Scan for the cell matching the given text and deliver its [x, y] coordinate at center. 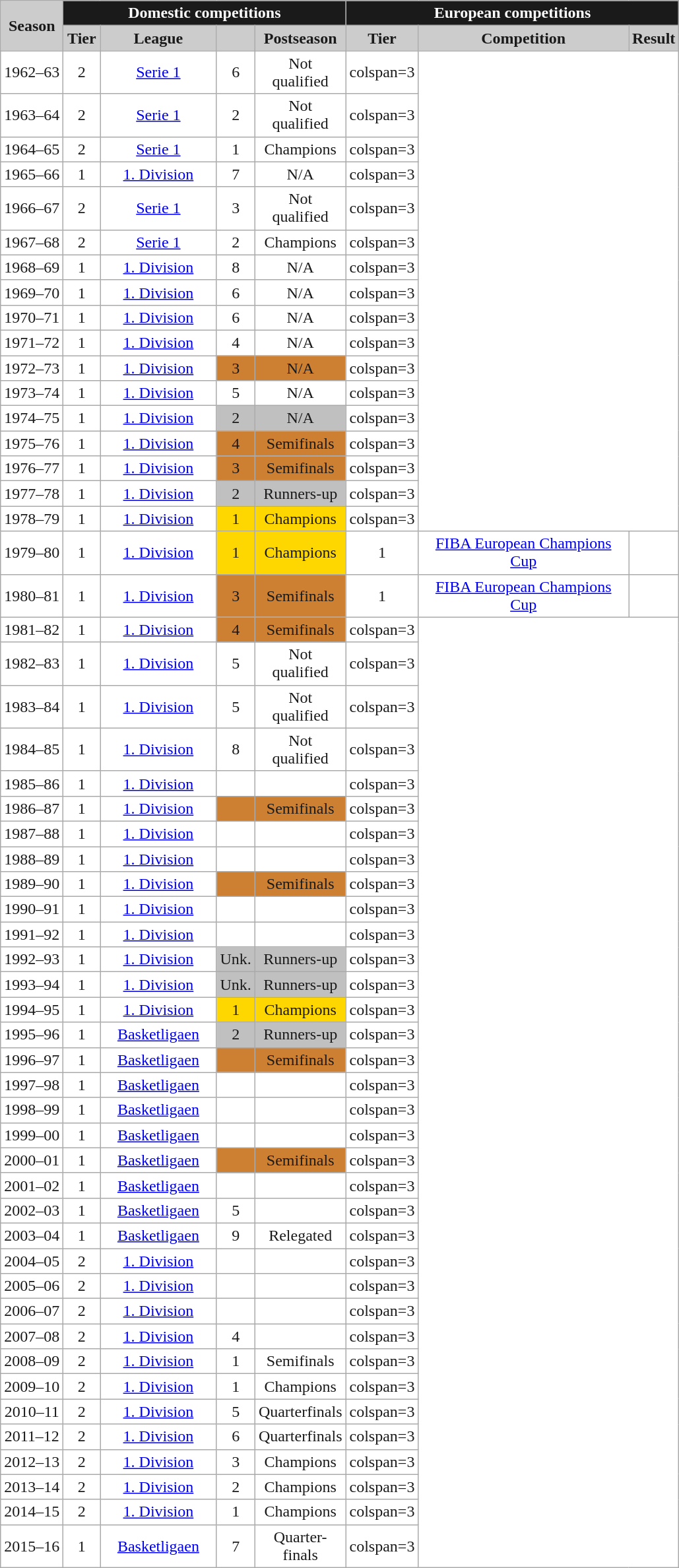
2003–04 [32, 1235]
1966–67 [32, 209]
1963–64 [32, 115]
1969–70 [32, 292]
1986–87 [32, 808]
1982–83 [32, 664]
2013–14 [32, 1487]
9 [236, 1235]
Postseason [300, 38]
1984–85 [32, 750]
1967–68 [32, 242]
1989–90 [32, 884]
Competition [524, 38]
1979–80 [32, 553]
1999–00 [32, 1135]
2001–02 [32, 1185]
1985–86 [32, 783]
Season [32, 26]
2005–06 [32, 1286]
1995–96 [32, 1035]
1997–98 [32, 1085]
1977–78 [32, 494]
2007–08 [32, 1336]
Result [653, 38]
Domestic competitions [205, 13]
1992–93 [32, 960]
2012–13 [32, 1462]
1971–72 [32, 343]
2010–11 [32, 1412]
2004–05 [32, 1261]
1972–73 [32, 368]
1983–84 [32, 706]
1976–77 [32, 469]
1991–92 [32, 934]
1974–75 [32, 418]
1988–89 [32, 859]
2002–03 [32, 1210]
1998–99 [32, 1110]
League [158, 38]
1987–88 [32, 833]
1962–63 [32, 73]
Quarter-finals [300, 1546]
2000–01 [32, 1160]
Relegated [300, 1235]
1970–71 [32, 317]
1965–66 [32, 174]
1981–82 [32, 630]
1968–69 [32, 267]
1993–94 [32, 985]
2009–10 [32, 1387]
2006–07 [32, 1311]
1975–76 [32, 443]
1990–91 [32, 909]
2015–16 [32, 1546]
2011–12 [32, 1437]
2014–15 [32, 1512]
1994–95 [32, 1010]
2008–09 [32, 1361]
1978–79 [32, 519]
1964–65 [32, 149]
European competitions [512, 13]
1996–97 [32, 1060]
1980–81 [32, 595]
1973–74 [32, 393]
